Provide the (x, y) coordinate of the cell's center where the given text is located.  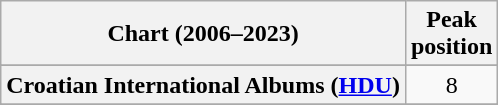
Chart (2006–2023) (204, 34)
8 (451, 85)
Peakposition (451, 34)
Croatian International Albums (HDU) (204, 85)
